Detect which cell encompasses the target text, then output its [x, y] center coordinate. 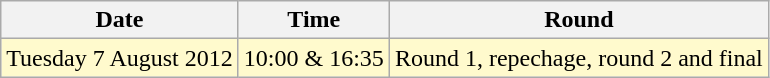
Tuesday 7 August 2012 [120, 58]
Round 1, repechage, round 2 and final [578, 58]
10:00 & 16:35 [314, 58]
Round [578, 20]
Time [314, 20]
Date [120, 20]
